Output the [X, Y] coordinate of the center of the cell containing the given text.  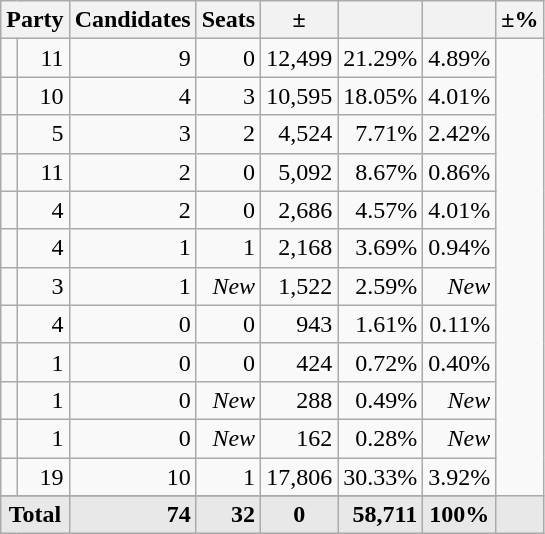
0.72% [380, 362]
10,595 [300, 96]
Total [35, 515]
3.92% [460, 477]
12,499 [300, 58]
4.57% [380, 210]
0.94% [460, 248]
2,168 [300, 248]
58,711 [380, 515]
Candidates [132, 20]
19 [43, 477]
2.59% [380, 286]
424 [300, 362]
943 [300, 324]
4.89% [460, 58]
2.42% [460, 134]
0.49% [380, 400]
5,092 [300, 172]
2,686 [300, 210]
32 [228, 515]
17,806 [300, 477]
0.28% [380, 438]
Party [35, 20]
8.67% [380, 172]
Seats [228, 20]
1.61% [380, 324]
162 [300, 438]
±% [520, 20]
100% [460, 515]
7.71% [380, 134]
4,524 [300, 134]
0.11% [460, 324]
5 [43, 134]
18.05% [380, 96]
74 [132, 515]
3.69% [380, 248]
1,522 [300, 286]
21.29% [380, 58]
9 [132, 58]
± [300, 20]
0.86% [460, 172]
0.40% [460, 362]
30.33% [380, 477]
288 [300, 400]
